Find where the given text appears and provide that cell's center as [X, Y] coordinate. 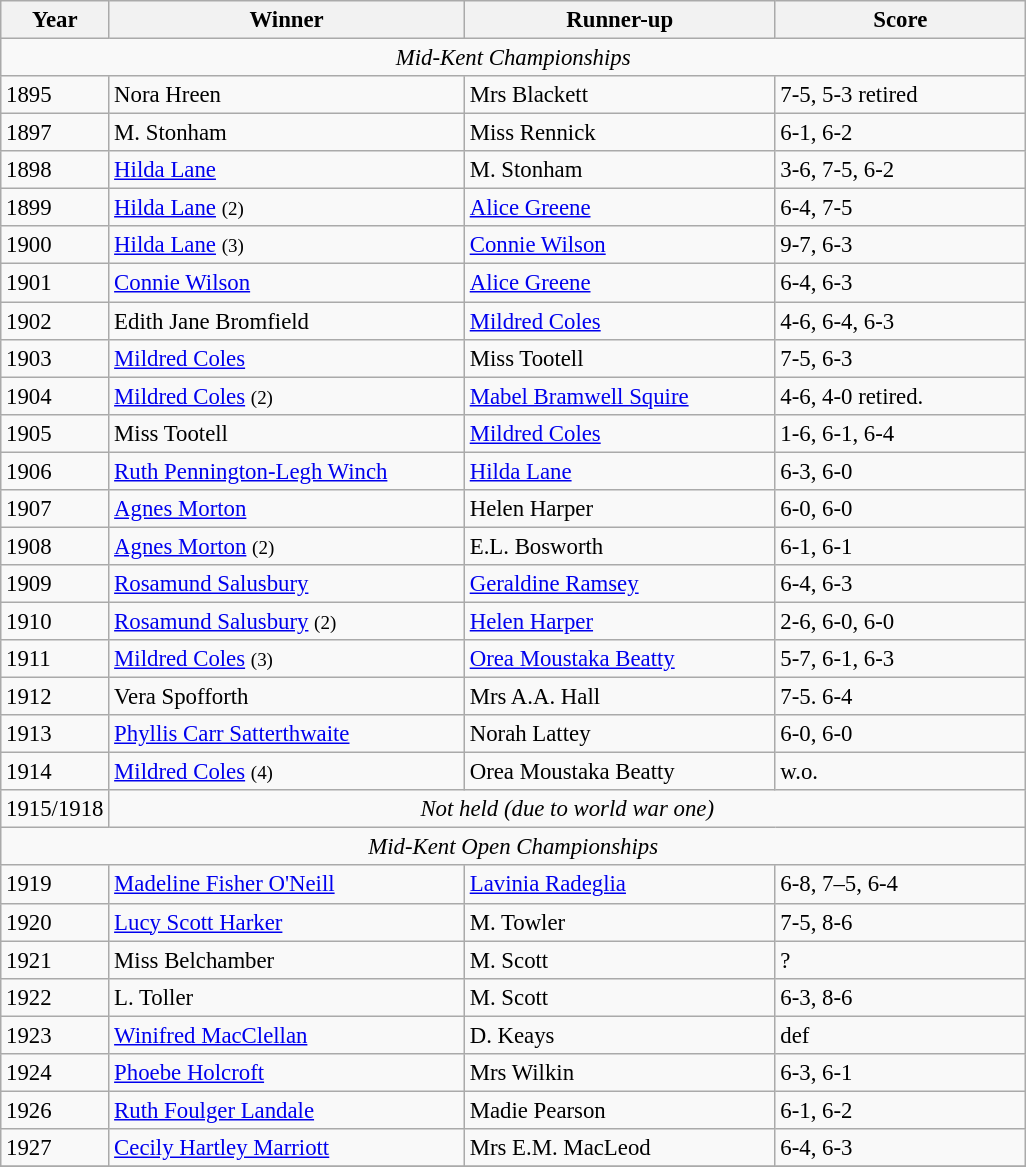
1904 [55, 396]
Vera Spofforth [287, 697]
1905 [55, 433]
7-5, 8-6 [900, 922]
1910 [55, 621]
Mildred Coles (3) [287, 659]
5-7, 6-1, 6-3 [900, 659]
Madie Pearson [620, 1110]
Lavinia Radeglia [620, 885]
1920 [55, 922]
6-8, 7–5, 6-4 [900, 885]
Rosamund Salusbury [287, 584]
Agnes Morton [287, 509]
Ruth Foulger Landale [287, 1110]
Hilda Lane (3) [287, 245]
Mabel Bramwell Squire [620, 396]
6-3, 8-6 [900, 997]
1906 [55, 471]
Mildred Coles (2) [287, 396]
Runner-up [620, 20]
6-3, 6-1 [900, 1073]
6-3, 6-0 [900, 471]
Mildred Coles (4) [287, 772]
7-5, 5-3 retired [900, 95]
Mrs E.M. MacLeod [620, 1148]
Mid-Kent Championships [514, 58]
Geraldine Ramsey [620, 584]
1913 [55, 734]
Cecily Hartley Marriott [287, 1148]
1919 [55, 885]
1903 [55, 358]
Edith Jane Bromfield [287, 321]
Winner [287, 20]
? [900, 960]
M. Towler [620, 922]
Ruth Pennington-Legh Winch [287, 471]
1902 [55, 321]
Mrs Wilkin [620, 1073]
Miss Rennick [620, 133]
Year [55, 20]
1899 [55, 208]
1908 [55, 546]
Lucy Scott Harker [287, 922]
1914 [55, 772]
1923 [55, 1035]
1-6, 6-1, 6-4 [900, 433]
2-6, 6-0, 6-0 [900, 621]
Not held (due to world war one) [568, 809]
def [900, 1035]
3-6, 7-5, 6-2 [900, 170]
Rosamund Salusbury (2) [287, 621]
Agnes Morton (2) [287, 546]
Hilda Lane (2) [287, 208]
Winifred MacClellan [287, 1035]
1915/1918 [55, 809]
w.o. [900, 772]
6-1, 6-1 [900, 546]
1901 [55, 283]
1921 [55, 960]
4-6, 6-4, 6-3 [900, 321]
7-5. 6-4 [900, 697]
Phoebe Holcroft [287, 1073]
1927 [55, 1148]
1900 [55, 245]
Nora Hreen [287, 95]
1924 [55, 1073]
D. Keays [620, 1035]
Madeline Fisher O'Neill [287, 885]
1909 [55, 584]
Phyllis Carr Satterthwaite [287, 734]
1922 [55, 997]
Mrs Blackett [620, 95]
1912 [55, 697]
1911 [55, 659]
9-7, 6-3 [900, 245]
1907 [55, 509]
1895 [55, 95]
Score [900, 20]
Mid-Kent Open Championships [514, 847]
E.L. Bosworth [620, 546]
1926 [55, 1110]
Miss Belchamber [287, 960]
Mrs A.A. Hall [620, 697]
1897 [55, 133]
7-5, 6-3 [900, 358]
1898 [55, 170]
L. Toller [287, 997]
6-4, 7-5 [900, 208]
4-6, 4-0 retired. [900, 396]
Norah Lattey [620, 734]
